Return the [X, Y] coordinate for the center point of the cell that contains the specified text.  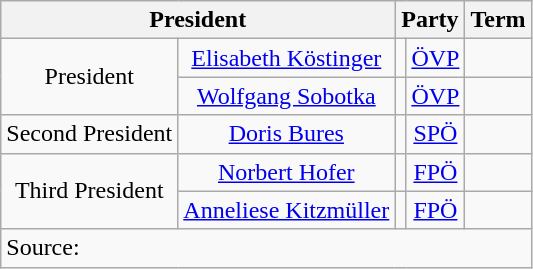
Anneliese Kitzmüller [286, 210]
Party [430, 20]
Wolfgang Sobotka [286, 96]
Doris Bures [286, 134]
SPÖ [436, 134]
Source: [266, 248]
Norbert Hofer [286, 172]
Third President [90, 191]
Elisabeth Köstinger [286, 58]
Second President [90, 134]
Term [498, 20]
